Extract the (x, y) coordinate from the center of the cell holding the provided text.  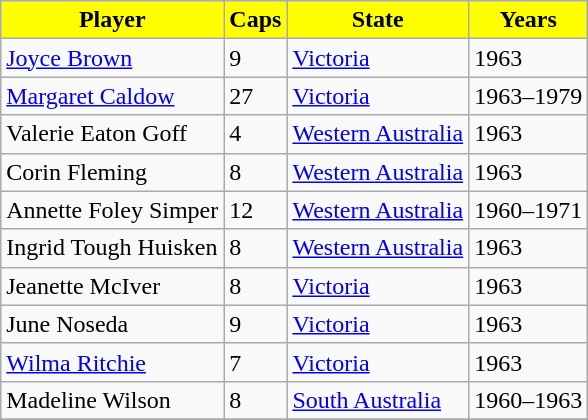
Margaret Caldow (112, 96)
27 (256, 96)
South Australia (378, 400)
1960–1971 (528, 210)
7 (256, 362)
Annette Foley Simper (112, 210)
Jeanette McIver (112, 286)
Player (112, 20)
1963–1979 (528, 96)
Wilma Ritchie (112, 362)
12 (256, 210)
State (378, 20)
1960–1963 (528, 400)
Caps (256, 20)
Joyce Brown (112, 58)
June Noseda (112, 324)
Years (528, 20)
Madeline Wilson (112, 400)
Corin Fleming (112, 172)
4 (256, 134)
Valerie Eaton Goff (112, 134)
Ingrid Tough Huisken (112, 248)
